Identify which cell holds the provided text, then report its (X, Y) central coordinate. 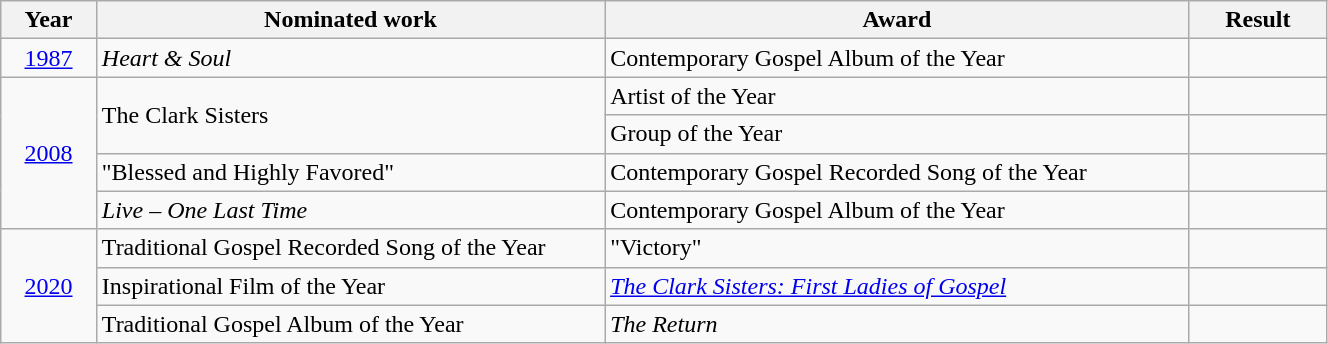
Inspirational Film of the Year (350, 286)
The Clark Sisters (350, 115)
Award (898, 20)
Nominated work (350, 20)
1987 (49, 58)
Traditional Gospel Album of the Year (350, 324)
Heart & Soul (350, 58)
2008 (49, 153)
Contemporary Gospel Recorded Song of the Year (898, 172)
"Blessed and Highly Favored" (350, 172)
Artist of the Year (898, 96)
Result (1258, 20)
The Return (898, 324)
Traditional Gospel Recorded Song of the Year (350, 248)
"Victory" (898, 248)
Live – One Last Time (350, 210)
Year (49, 20)
Group of the Year (898, 134)
2020 (49, 286)
The Clark Sisters: First Ladies of Gospel (898, 286)
